Scan for the cell matching the given text and deliver its [x, y] coordinate at center. 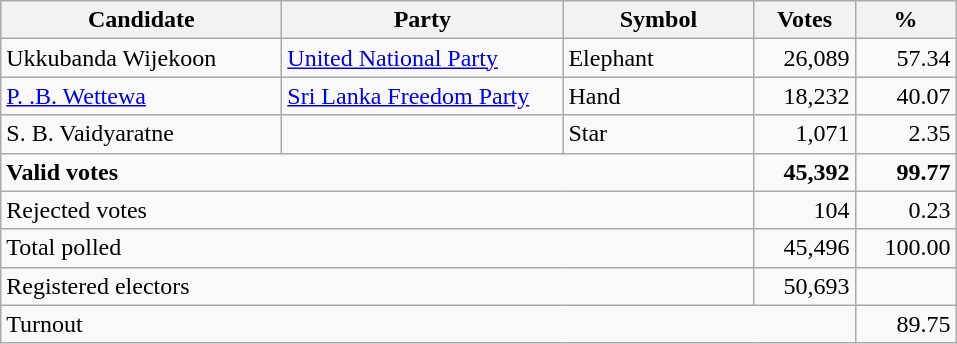
18,232 [804, 96]
Candidate [142, 20]
Elephant [658, 58]
Sri Lanka Freedom Party [422, 96]
Ukkubanda Wijekoon [142, 58]
57.34 [906, 58]
100.00 [906, 248]
Votes [804, 20]
Total polled [378, 248]
45,392 [804, 172]
50,693 [804, 286]
Hand [658, 96]
89.75 [906, 324]
Star [658, 134]
40.07 [906, 96]
S. B. Vaidyaratne [142, 134]
Symbol [658, 20]
Party [422, 20]
104 [804, 210]
P. .B. Wettewa [142, 96]
26,089 [804, 58]
United National Party [422, 58]
Valid votes [378, 172]
2.35 [906, 134]
Registered electors [378, 286]
99.77 [906, 172]
1,071 [804, 134]
Rejected votes [378, 210]
% [906, 20]
45,496 [804, 248]
0.23 [906, 210]
Turnout [428, 324]
